Output the (x, y) coordinate of the center of the cell containing the given text.  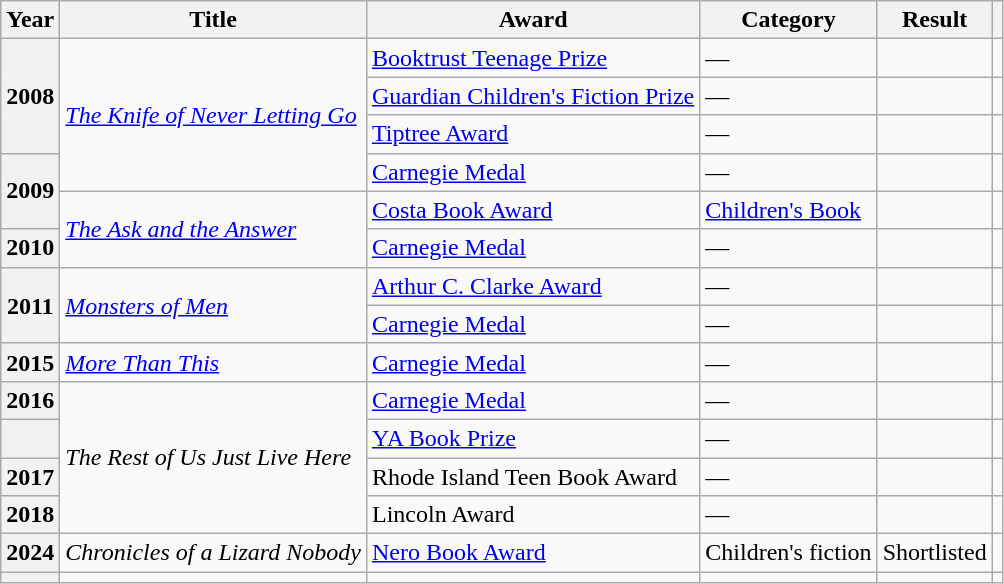
Monsters of Men (214, 305)
Nero Book Award (532, 553)
2017 (30, 477)
More Than This (214, 362)
Result (934, 20)
Rhode Island Teen Book Award (532, 477)
The Knife of Never Letting Go (214, 115)
Guardian Children's Fiction Prize (532, 96)
Chronicles of a Lizard Nobody (214, 553)
Year (30, 20)
2011 (30, 305)
Arthur C. Clarke Award (532, 286)
2016 (30, 400)
YA Book Prize (532, 438)
2008 (30, 96)
Award (532, 20)
2010 (30, 248)
The Ask and the Answer (214, 229)
2024 (30, 553)
Children's Book (788, 210)
2009 (30, 191)
2018 (30, 515)
Shortlisted (934, 553)
Category (788, 20)
Booktrust Teenage Prize (532, 58)
Lincoln Award (532, 515)
The Rest of Us Just Live Here (214, 457)
Costa Book Award (532, 210)
Tiptree Award (532, 134)
Title (214, 20)
2015 (30, 362)
Children's fiction (788, 553)
